Find where the given text appears and provide that cell's center as (x, y) coordinate. 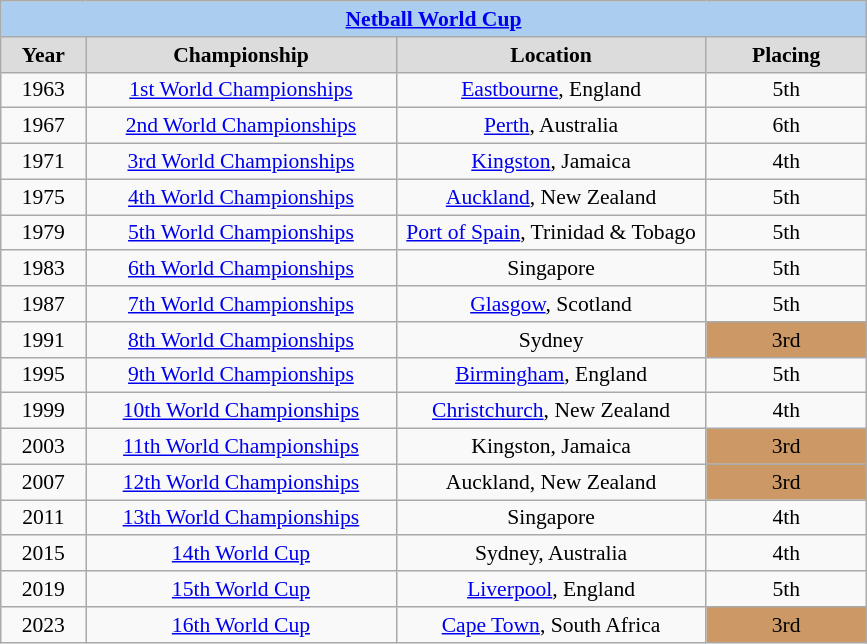
1st World Championships (241, 90)
Location (551, 55)
1991 (44, 340)
6th (786, 126)
Port of Spain, Trinidad & Tobago (551, 233)
1999 (44, 411)
1983 (44, 269)
1963 (44, 90)
2nd World Championships (241, 126)
15th World Cup (241, 589)
Sydney (551, 340)
5th World Championships (241, 233)
8th World Championships (241, 340)
2007 (44, 482)
Sydney, Australia (551, 554)
Liverpool, England (551, 589)
10th World Championships (241, 411)
Championship (241, 55)
2011 (44, 518)
2023 (44, 625)
2015 (44, 554)
12th World Championships (241, 482)
3rd World Championships (241, 162)
9th World Championships (241, 375)
Placing (786, 55)
16th World Cup (241, 625)
Eastbourne, England (551, 90)
Christchurch, New Zealand (551, 411)
Birmingham, England (551, 375)
2019 (44, 589)
1975 (44, 197)
Glasgow, Scotland (551, 304)
1987 (44, 304)
Cape Town, South Africa (551, 625)
14th World Cup (241, 554)
Year (44, 55)
Netball World Cup (434, 19)
1971 (44, 162)
4th World Championships (241, 197)
1967 (44, 126)
1979 (44, 233)
7th World Championships (241, 304)
6th World Championships (241, 269)
2003 (44, 447)
13th World Championships (241, 518)
11th World Championships (241, 447)
Perth, Australia (551, 126)
1995 (44, 375)
